Pinpoint the cell where the given text exists, returning its (x, y) midpoint coordinate. 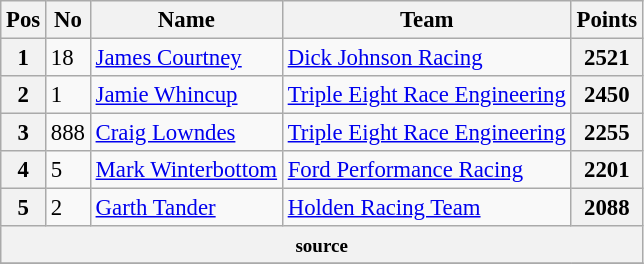
2521 (606, 58)
Holden Racing Team (426, 208)
3 (24, 133)
Ford Performance Racing (426, 170)
Dick Johnson Racing (426, 58)
2201 (606, 170)
Points (606, 20)
source (322, 245)
Pos (24, 20)
2088 (606, 208)
Jamie Whincup (186, 95)
Craig Lowndes (186, 133)
2450 (606, 95)
Team (426, 20)
4 (24, 170)
Name (186, 20)
18 (68, 58)
Mark Winterbottom (186, 170)
2255 (606, 133)
No (68, 20)
Garth Tander (186, 208)
James Courtney (186, 58)
888 (68, 133)
